Output the (X, Y) coordinate of the center of the cell containing the given text.  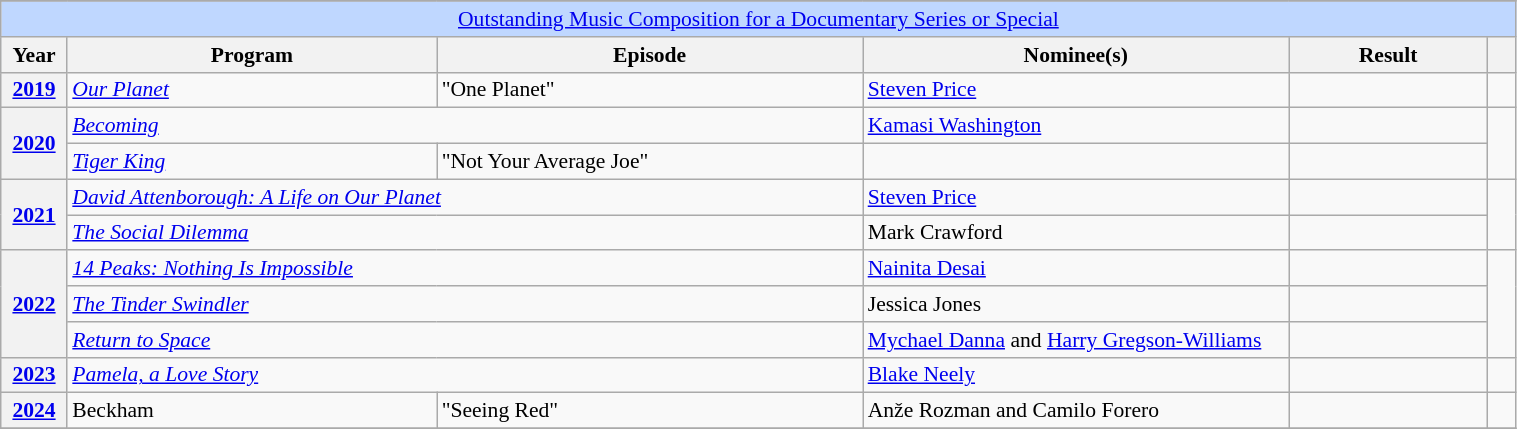
"One Planet" (650, 90)
Jessica Jones (1076, 304)
2019 (34, 90)
Blake Neely (1076, 375)
Kamasi Washington (1076, 126)
Result (1388, 55)
Program (252, 55)
Episode (650, 55)
2022 (34, 304)
"Not Your Average Joe" (650, 162)
2023 (34, 375)
The Social Dilemma (464, 233)
Beckham (252, 411)
David Attenborough: A Life on Our Planet (464, 197)
Outstanding Music Composition for a Documentary Series or Special (758, 19)
Year (34, 55)
Mark Crawford (1076, 233)
2024 (34, 411)
Nominee(s) (1076, 55)
Our Planet (252, 90)
14 Peaks: Nothing Is Impossible (464, 269)
Anže Rozman and Camilo Forero (1076, 411)
Pamela, a Love Story (464, 375)
"Seeing Red" (650, 411)
Tiger King (252, 162)
Nainita Desai (1076, 269)
The Tinder Swindler (464, 304)
Becoming (464, 126)
Mychael Danna and Harry Gregson-Williams (1076, 340)
2021 (34, 214)
Return to Space (464, 340)
2020 (34, 144)
